For the text-containing cell, return its midpoint in (X, Y) coordinate format. 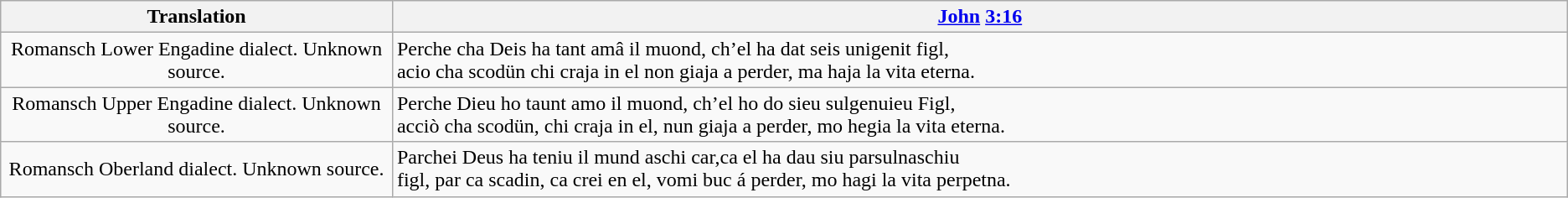
John 3:16 (980, 17)
Translation (197, 17)
Romansch Upper Engadine dialect. Unknown source. (197, 114)
Romansch Oberland dialect. Unknown source. (197, 169)
Perche cha Deis ha tant amâ il muond, ch’el ha dat seis unigenit figl,acio cha scodün chi craja in el non giaja a perder, ma haja la vita eterna. (980, 60)
Romansch Lower Engadine dialect. Unknown source. (197, 60)
Perche Dieu ho taunt amo il muond, ch’el ho do sieu sulgenuieu Figl,acciò cha scodün, chi craja in el, nun giaja a perder, mo hegia la vita eterna. (980, 114)
